Find where the given text appears and provide that cell's center as (X, Y) coordinate. 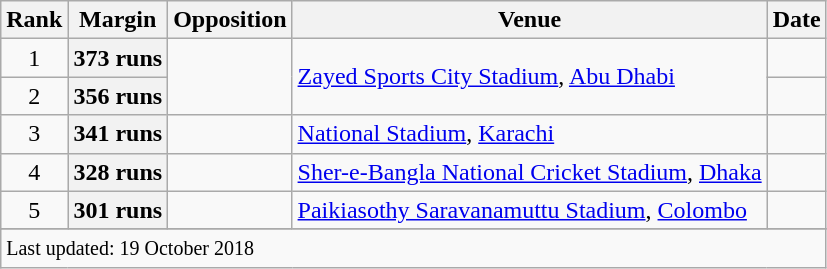
328 runs (118, 172)
Margin (118, 20)
Opposition (230, 20)
Sher-e-Bangla National Cricket Stadium, Dhaka (530, 172)
3 (34, 134)
2 (34, 96)
1 (34, 58)
Date (796, 20)
373 runs (118, 58)
Zayed Sports City Stadium, Abu Dhabi (530, 77)
Rank (34, 20)
National Stadium, Karachi (530, 134)
356 runs (118, 96)
Venue (530, 20)
341 runs (118, 134)
4 (34, 172)
5 (34, 210)
Paikiasothy Saravanamuttu Stadium, Colombo (530, 210)
301 runs (118, 210)
Last updated: 19 October 2018 (414, 248)
